Search for the cell housing the specified text and yield its (X, Y) center coordinate. 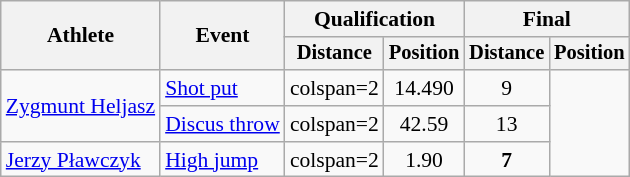
Event (222, 36)
Discus throw (222, 124)
13 (506, 124)
9 (506, 88)
Athlete (80, 36)
Shot put (222, 88)
Zygmunt Heljasz (80, 106)
Final (546, 19)
42.59 (424, 124)
14.490 (424, 88)
Qualification (374, 19)
